Pinpoint the cell where the given text exists, returning its [X, Y] midpoint coordinate. 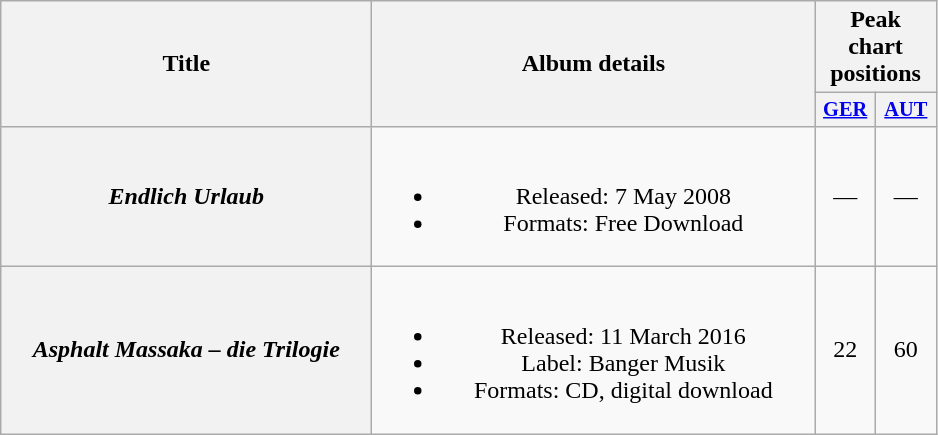
Title [186, 64]
Asphalt Massaka – die Trilogie [186, 350]
60 [906, 350]
Endlich Urlaub [186, 196]
AUT [906, 110]
Released: 7 May 2008Formats: Free Download [594, 196]
22 [846, 350]
Album details [594, 64]
Released: 11 March 2016Label: Banger MusikFormats: CD, digital download [594, 350]
GER [846, 110]
Peak chart positions [876, 47]
